Locate the cell with the specified text and output its (X, Y) center coordinate. 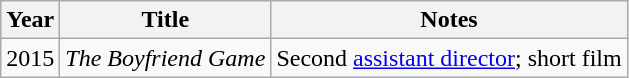
The Boyfriend Game (166, 58)
Second assistant director; short film (449, 58)
Year (30, 20)
2015 (30, 58)
Title (166, 20)
Notes (449, 20)
